Search for the cell housing the specified text and yield its (x, y) center coordinate. 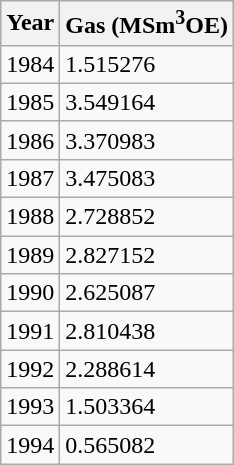
1.515276 (147, 64)
1985 (30, 102)
2.728852 (147, 217)
3.370983 (147, 140)
Year (30, 24)
1988 (30, 217)
Gas (MSm3OE) (147, 24)
3.475083 (147, 178)
1.503364 (147, 407)
3.549164 (147, 102)
1991 (30, 331)
1990 (30, 293)
2.827152 (147, 255)
1992 (30, 369)
1986 (30, 140)
1989 (30, 255)
1984 (30, 64)
2.288614 (147, 369)
1993 (30, 407)
0.565082 (147, 445)
1994 (30, 445)
2.810438 (147, 331)
1987 (30, 178)
2.625087 (147, 293)
